Return the (X, Y) coordinate for the center point of the cell that contains the specified text.  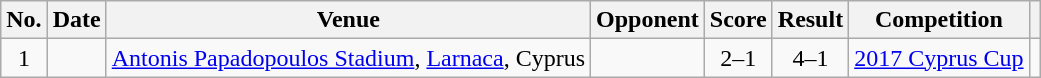
Opponent (648, 20)
4–1 (810, 58)
1 (24, 58)
Antonis Papadopoulos Stadium, Larnaca, Cyprus (348, 58)
Result (810, 20)
Date (76, 20)
Venue (348, 20)
2017 Cyprus Cup (939, 58)
2–1 (738, 58)
No. (24, 20)
Competition (939, 20)
Score (738, 20)
